Provide the (X, Y) coordinate of the cell's center where the given text is located.  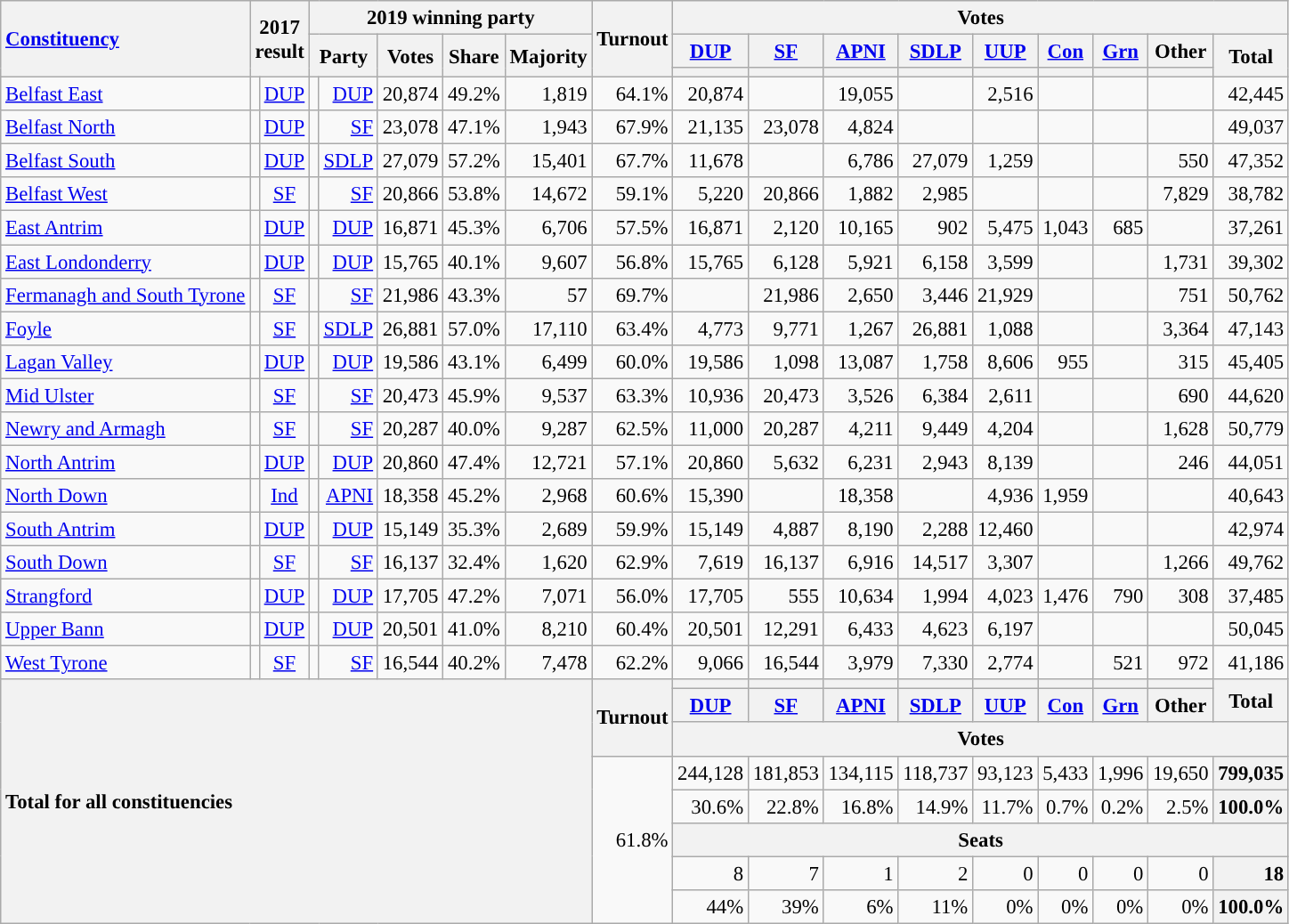
2.5% (1180, 806)
2,985 (936, 195)
2017result (280, 39)
9,771 (785, 328)
39% (785, 907)
1,259 (1006, 161)
19,055 (861, 94)
Constituency (126, 39)
8,190 (861, 529)
118,737 (936, 773)
1,943 (548, 127)
1,882 (861, 195)
0.2% (1121, 806)
67.7% (632, 161)
15,401 (548, 161)
47,143 (1252, 328)
972 (1180, 663)
South Antrim (126, 529)
47.1% (474, 127)
134,115 (861, 773)
1,043 (1066, 228)
1,266 (1180, 563)
North Down (126, 496)
9,287 (548, 429)
790 (1121, 596)
17,110 (548, 328)
13,087 (861, 361)
315 (1180, 361)
63.4% (632, 328)
64.1% (632, 94)
5,433 (1066, 773)
Party (344, 56)
8 (710, 873)
Mid Ulster (126, 395)
Belfast South (126, 161)
37,485 (1252, 596)
1,731 (1180, 262)
37,261 (1252, 228)
7,071 (548, 596)
3,526 (861, 395)
Total for all constituencies (296, 801)
1,267 (861, 328)
4,204 (1006, 429)
57.5% (632, 228)
49,762 (1252, 563)
11.7% (1006, 806)
5,220 (710, 195)
67.9% (632, 127)
Upper Bann (126, 629)
11,000 (710, 429)
16.8% (861, 806)
1,098 (785, 361)
59.9% (632, 529)
62.2% (632, 663)
5,475 (1006, 228)
6,706 (548, 228)
1,628 (1180, 429)
50,045 (1252, 629)
181,853 (785, 773)
1,758 (936, 361)
2,689 (548, 529)
308 (1180, 596)
93,123 (1006, 773)
44,620 (1252, 395)
45,405 (1252, 361)
50,762 (1252, 295)
1,620 (548, 563)
6,384 (936, 395)
30.6% (710, 806)
1,476 (1066, 596)
63.3% (632, 395)
12,721 (548, 462)
7,829 (1180, 195)
1 (861, 873)
39,302 (1252, 262)
6,916 (861, 563)
44% (710, 907)
57.0% (474, 328)
14.9% (936, 806)
47,352 (1252, 161)
32.4% (474, 563)
47.4% (474, 462)
Ind (284, 496)
1,994 (936, 596)
North Antrim (126, 462)
15,390 (710, 496)
799,035 (1252, 773)
6,128 (785, 262)
Seats (981, 839)
Fermanagh and South Tyrone (126, 295)
12,291 (785, 629)
8,139 (1006, 462)
21,135 (710, 127)
2,120 (785, 228)
244,128 (710, 773)
4,023 (1006, 596)
3,446 (936, 295)
49,037 (1252, 127)
50,779 (1252, 429)
2019 winning party (450, 18)
11,678 (710, 161)
Newry and Armagh (126, 429)
Belfast North (126, 127)
2,288 (936, 529)
62.9% (632, 563)
42,974 (1252, 529)
43.3% (474, 295)
40.0% (474, 429)
5,921 (861, 262)
4,824 (861, 127)
0.7% (1066, 806)
6,197 (1006, 629)
East Antrim (126, 228)
4,887 (785, 529)
12,460 (1006, 529)
10,634 (861, 596)
2 (936, 873)
7 (785, 873)
South Down (126, 563)
Belfast West (126, 195)
6,158 (936, 262)
West Tyrone (126, 663)
6,231 (861, 462)
57 (548, 295)
2,943 (936, 462)
60.4% (632, 629)
10,165 (861, 228)
521 (1121, 663)
18 (1252, 873)
Lagan Valley (126, 361)
Share (474, 56)
49.2% (474, 94)
57.2% (474, 161)
Belfast East (126, 94)
14,672 (548, 195)
3,979 (861, 663)
61.8% (632, 839)
21,929 (1006, 295)
11% (936, 907)
59.1% (632, 195)
22.8% (785, 806)
7,478 (548, 663)
45.3% (474, 228)
8,210 (548, 629)
1,996 (1121, 773)
35.3% (474, 529)
4,211 (861, 429)
4,773 (710, 328)
6,499 (548, 361)
44,051 (1252, 462)
1,959 (1066, 496)
1,088 (1006, 328)
Foyle (126, 328)
3,364 (1180, 328)
555 (785, 596)
9,607 (548, 262)
Majority (548, 56)
45.2% (474, 496)
40.2% (474, 663)
69.7% (632, 295)
62.5% (632, 429)
9,449 (936, 429)
4,623 (936, 629)
751 (1180, 295)
685 (1121, 228)
East Londonderry (126, 262)
60.0% (632, 361)
1,819 (548, 94)
3,307 (1006, 563)
56.8% (632, 262)
6,786 (861, 161)
6% (861, 907)
9,537 (548, 395)
38,782 (1252, 195)
3,599 (1006, 262)
Strangford (126, 596)
42,445 (1252, 94)
7,619 (710, 563)
40.1% (474, 262)
43.1% (474, 361)
2,968 (548, 496)
550 (1180, 161)
6,433 (861, 629)
41.0% (474, 629)
7,330 (936, 663)
45.9% (474, 395)
14,517 (936, 563)
2,774 (1006, 663)
53.8% (474, 195)
41,186 (1252, 663)
56.0% (632, 596)
246 (1180, 462)
690 (1180, 395)
955 (1066, 361)
40,643 (1252, 496)
47.2% (474, 596)
57.1% (632, 462)
2,516 (1006, 94)
2,650 (861, 295)
8,606 (1006, 361)
902 (936, 228)
2,611 (1006, 395)
4,936 (1006, 496)
60.6% (632, 496)
10,936 (710, 395)
9,066 (710, 663)
5,632 (785, 462)
19,650 (1180, 773)
